Scan for the cell matching the given text and deliver its (X, Y) coordinate at center. 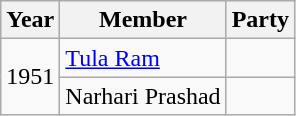
Tula Ram (143, 58)
Member (143, 20)
Year (30, 20)
Party (260, 20)
1951 (30, 77)
Narhari Prashad (143, 96)
